Return the [X, Y] coordinate for the center point of the cell that contains the specified text.  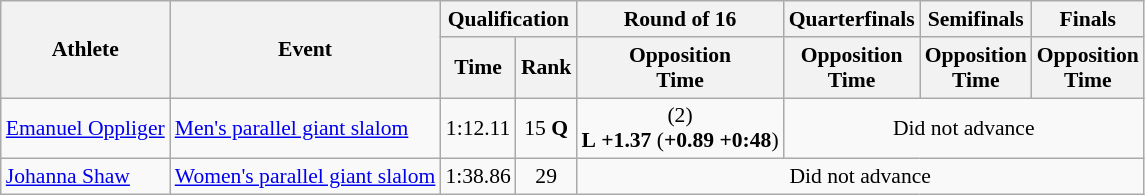
Time [478, 68]
1:38.86 [478, 177]
Athlete [86, 50]
Semifinals [976, 19]
Women's parallel giant slalom [306, 177]
Quarterfinals [852, 19]
Qualification [508, 19]
29 [546, 177]
Event [306, 50]
(2)L +1.37 (+0.89 +0:48) [680, 128]
15 Q [546, 128]
1:12.11 [478, 128]
Rank [546, 68]
Men's parallel giant slalom [306, 128]
Emanuel Oppliger [86, 128]
Finals [1088, 19]
Johanna Shaw [86, 177]
Round of 16 [680, 19]
